Determine the (x, y) coordinate at the center of the cell enclosing the given text.  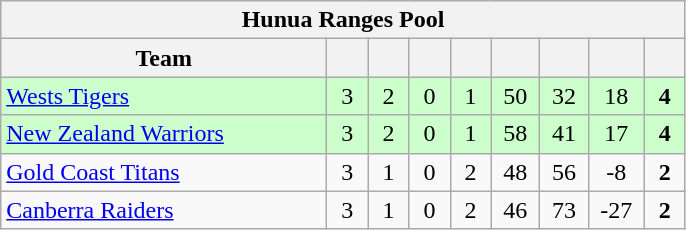
-27 (616, 210)
48 (516, 172)
Wests Tigers (164, 96)
56 (564, 172)
58 (516, 134)
50 (516, 96)
32 (564, 96)
Hunua Ranges Pool (344, 20)
17 (616, 134)
-8 (616, 172)
18 (616, 96)
73 (564, 210)
Team (164, 58)
New Zealand Warriors (164, 134)
41 (564, 134)
46 (516, 210)
Canberra Raiders (164, 210)
Gold Coast Titans (164, 172)
